From the cell containing the given text, extract its center point as (X, Y) coordinate. 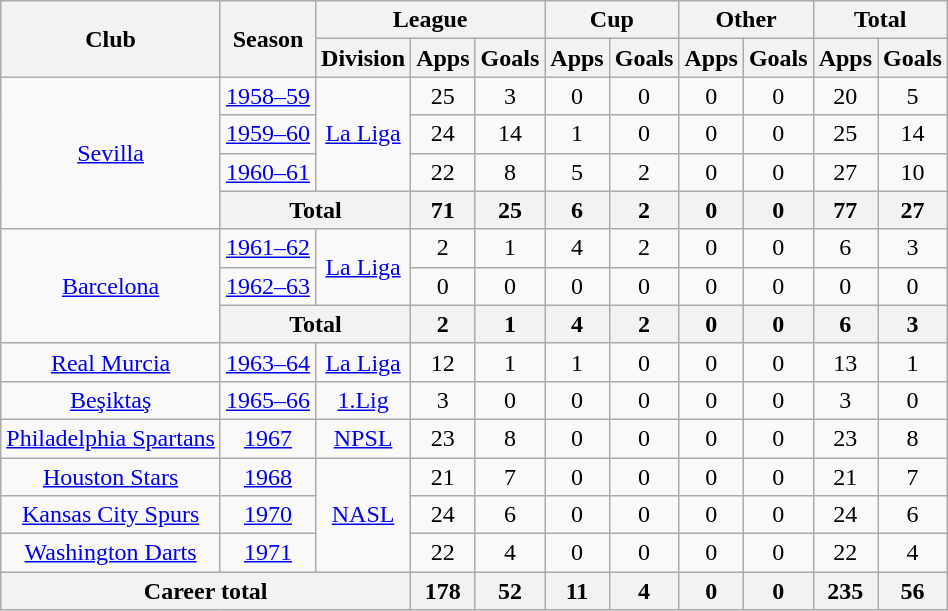
Sevilla (111, 153)
13 (845, 362)
56 (913, 591)
Washington Darts (111, 553)
Division (364, 58)
1959–60 (268, 134)
1.Lig (364, 400)
1963–64 (268, 362)
12 (443, 362)
Club (111, 39)
11 (577, 591)
Season (268, 39)
71 (443, 210)
1970 (268, 515)
NASL (364, 515)
1962–63 (268, 286)
Other (746, 20)
1960–61 (268, 172)
Kansas City Spurs (111, 515)
Cup (612, 20)
1965–66 (268, 400)
235 (845, 591)
1958–59 (268, 96)
1971 (268, 553)
Career total (206, 591)
Real Murcia (111, 362)
NPSL (364, 438)
Philadelphia Spartans (111, 438)
1961–62 (268, 248)
10 (913, 172)
1968 (268, 477)
Beşiktaş (111, 400)
178 (443, 591)
52 (510, 591)
Barcelona (111, 286)
Houston Stars (111, 477)
1967 (268, 438)
77 (845, 210)
20 (845, 96)
League (430, 20)
